Find where the given text appears and provide that cell's center as (X, Y) coordinate. 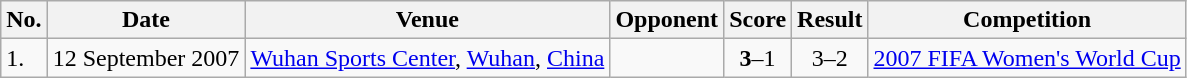
3–2 (830, 58)
Score (758, 20)
Date (146, 20)
3–1 (758, 58)
Wuhan Sports Center, Wuhan, China (428, 58)
1. (24, 58)
Result (830, 20)
No. (24, 20)
2007 FIFA Women's World Cup (1027, 58)
Opponent (667, 20)
Competition (1027, 20)
Venue (428, 20)
12 September 2007 (146, 58)
